Capture the cell that displays the provided text and extract its (X, Y) central coordinate. 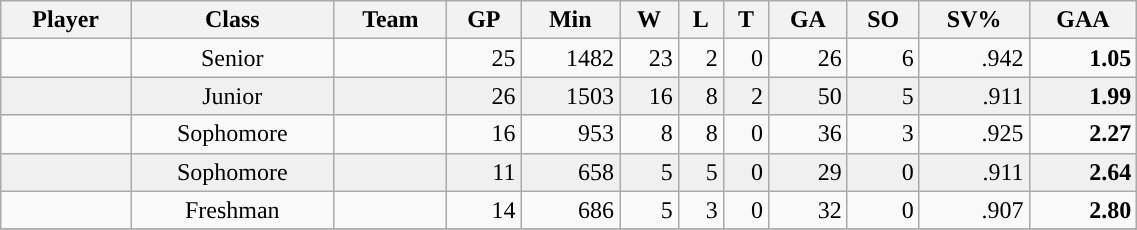
658 (570, 172)
50 (808, 96)
Senior (232, 58)
.925 (974, 134)
W (650, 20)
2.27 (1083, 134)
1503 (570, 96)
686 (570, 210)
953 (570, 134)
Min (570, 20)
14 (484, 210)
L (700, 20)
SV% (974, 20)
.907 (974, 210)
29 (808, 172)
SO (883, 20)
GAA (1083, 20)
GP (484, 20)
25 (484, 58)
1.05 (1083, 58)
.942 (974, 58)
23 (650, 58)
Freshman (232, 210)
Player (66, 20)
32 (808, 210)
Junior (232, 96)
T (746, 20)
Team (390, 20)
11 (484, 172)
2.80 (1083, 210)
6 (883, 58)
1.99 (1083, 96)
Class (232, 20)
2.64 (1083, 172)
1482 (570, 58)
36 (808, 134)
GA (808, 20)
